Search for the cell housing the specified text and yield its [X, Y] center coordinate. 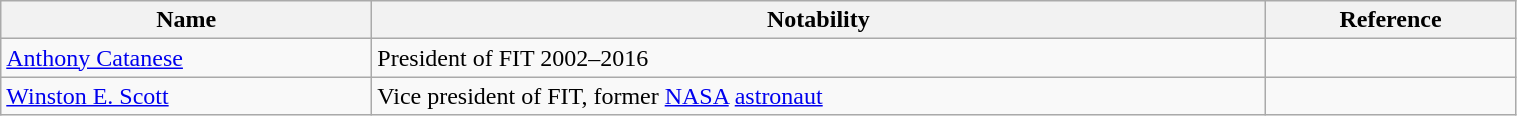
Anthony Catanese [186, 58]
Winston E. Scott [186, 96]
Name [186, 20]
Notability [818, 20]
President of FIT 2002–2016 [818, 58]
Reference [1390, 20]
Vice president of FIT, former NASA astronaut [818, 96]
